Find where the given text appears and provide that cell's center as (x, y) coordinate. 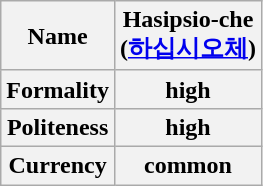
Hasipsio-che(하십시오체) (188, 36)
Name (58, 36)
Currency (58, 165)
Formality (58, 89)
Politeness (58, 127)
common (188, 165)
